For the text-containing cell, return its midpoint in [X, Y] coordinate format. 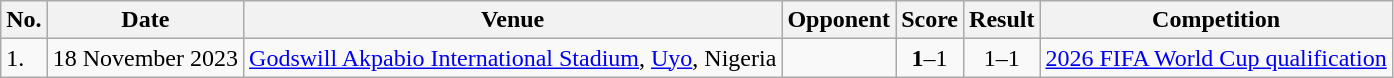
1. [24, 58]
2026 FIFA World Cup qualification [1216, 58]
Godswill Akpabio International Stadium, Uyo, Nigeria [513, 58]
18 November 2023 [145, 58]
Score [930, 20]
Venue [513, 20]
No. [24, 20]
Result [1002, 20]
Date [145, 20]
Opponent [839, 20]
Competition [1216, 20]
